Capture the cell that displays the provided text and extract its [x, y] central coordinate. 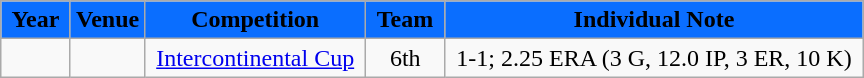
Individual Note [654, 20]
Venue [107, 20]
Competition [256, 20]
Team [406, 20]
Intercontinental Cup [256, 58]
1-1; 2.25 ERA (3 G, 12.0 IP, 3 ER, 10 K) [654, 58]
6th [406, 58]
Year [36, 20]
